Output the [X, Y] coordinate of the center of the cell containing the given text.  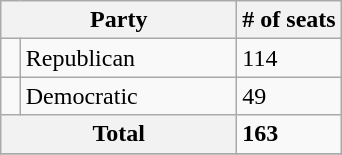
Party [119, 20]
Republican [128, 58]
49 [289, 96]
114 [289, 58]
# of seats [289, 20]
Total [119, 134]
163 [289, 134]
Democratic [128, 96]
